Return (X, Y) of the center of cell containing provided text 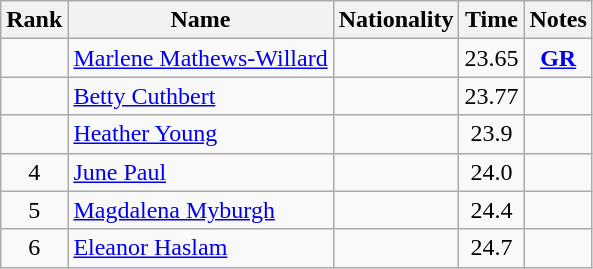
June Paul (200, 172)
4 (34, 172)
Magdalena Myburgh (200, 210)
24.7 (492, 248)
Time (492, 20)
23.9 (492, 134)
6 (34, 248)
Heather Young (200, 134)
Marlene Mathews-Willard (200, 58)
Betty Cuthbert (200, 96)
Eleanor Haslam (200, 248)
Name (200, 20)
Notes (558, 20)
GR (558, 58)
Rank (34, 20)
23.65 (492, 58)
23.77 (492, 96)
24.0 (492, 172)
24.4 (492, 210)
Nationality (396, 20)
5 (34, 210)
